Provide the (x, y) coordinate of the cell's center where the given text is located.  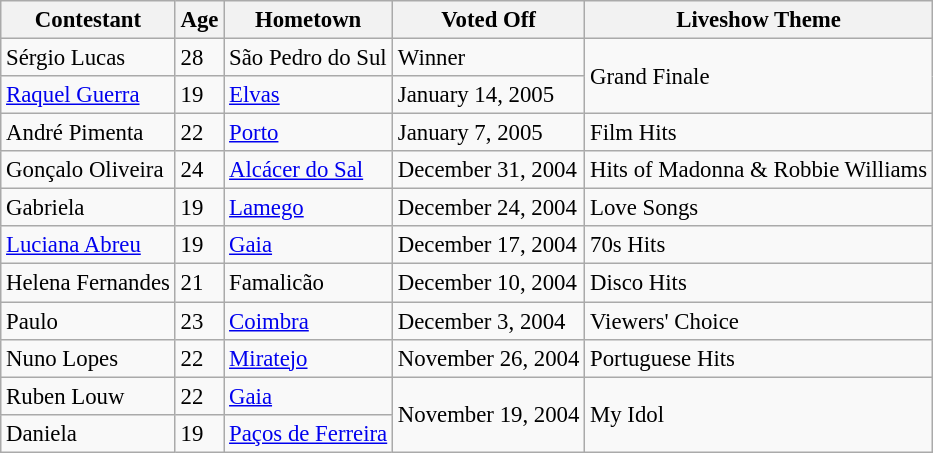
São Pedro do Sul (308, 58)
Nuno Lopes (88, 358)
Coimbra (308, 321)
Hits of Madonna & Robbie Williams (759, 170)
Alcácer do Sal (308, 170)
André Pimenta (88, 133)
November 19, 2004 (489, 414)
Ruben Louw (88, 396)
Portuguese Hits (759, 358)
December 24, 2004 (489, 208)
November 26, 2004 (489, 358)
My Idol (759, 414)
December 31, 2004 (489, 170)
Famalicão (308, 283)
Contestant (88, 20)
January 14, 2005 (489, 95)
Daniela (88, 433)
January 7, 2005 (489, 133)
24 (200, 170)
Sérgio Lucas (88, 58)
Gabriela (88, 208)
21 (200, 283)
Elvas (308, 95)
Film Hits (759, 133)
Winner (489, 58)
Love Songs (759, 208)
Voted Off (489, 20)
23 (200, 321)
December 17, 2004 (489, 245)
Disco Hits (759, 283)
Hometown (308, 20)
December 3, 2004 (489, 321)
Paços de Ferreira (308, 433)
Paulo (88, 321)
Raquel Guerra (88, 95)
70s Hits (759, 245)
Miratejo (308, 358)
Age (200, 20)
Gonçalo Oliveira (88, 170)
Viewers' Choice (759, 321)
Lamego (308, 208)
Luciana Abreu (88, 245)
28 (200, 58)
Grand Finale (759, 76)
December 10, 2004 (489, 283)
Helena Fernandes (88, 283)
Porto (308, 133)
Liveshow Theme (759, 20)
